Pinpoint the cell where the given text exists, returning its (x, y) midpoint coordinate. 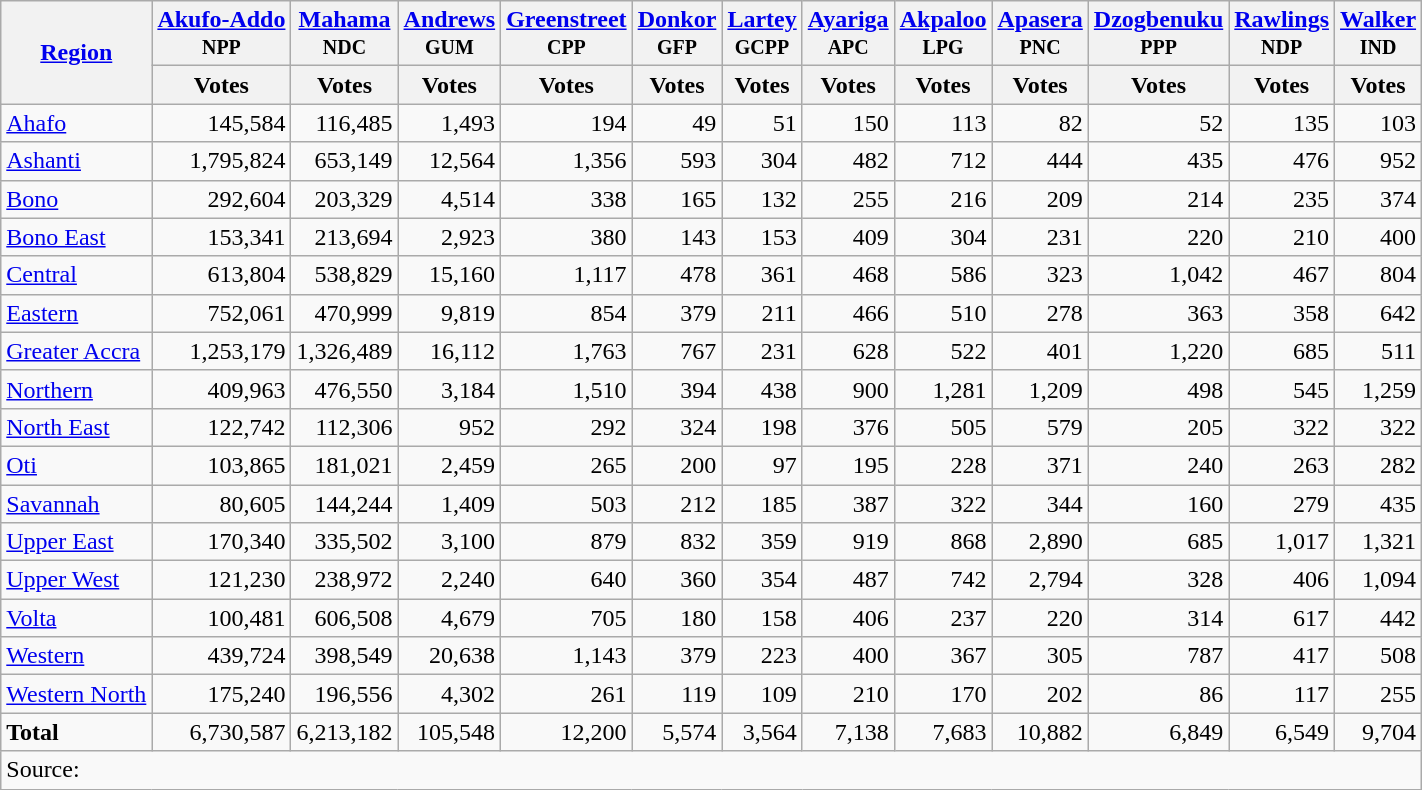
358 (1282, 313)
180 (677, 618)
109 (762, 694)
787 (1158, 656)
223 (762, 656)
AkpalooLPG (943, 34)
2,459 (450, 465)
Volta (76, 618)
482 (848, 161)
371 (1040, 465)
323 (1040, 275)
439,724 (222, 656)
MahamaNDC (344, 34)
153,341 (222, 237)
1,117 (566, 275)
Region (76, 52)
261 (566, 694)
511 (1378, 351)
1,017 (1282, 542)
3,564 (762, 732)
181,021 (344, 465)
158 (762, 618)
203,329 (344, 199)
100,481 (222, 618)
5,574 (677, 732)
6,730,587 (222, 732)
508 (1378, 656)
522 (943, 351)
359 (762, 542)
468 (848, 275)
135 (1282, 123)
LarteyGCPP (762, 34)
292,604 (222, 199)
467 (1282, 275)
212 (677, 503)
RawlingsNDP (1282, 34)
153 (762, 237)
97 (762, 465)
4,302 (450, 694)
1,094 (1378, 580)
80,605 (222, 503)
Ahafo (76, 123)
374 (1378, 199)
12,200 (566, 732)
376 (848, 427)
122,742 (222, 427)
7,138 (848, 732)
160 (1158, 503)
854 (566, 313)
12,564 (450, 161)
409 (848, 237)
1,281 (943, 389)
1,143 (566, 656)
328 (1158, 580)
AyarigaAPC (848, 34)
498 (1158, 389)
919 (848, 542)
879 (566, 542)
444 (1040, 161)
116,485 (344, 123)
194 (566, 123)
16,112 (450, 351)
51 (762, 123)
642 (1378, 313)
380 (566, 237)
237 (943, 618)
579 (1040, 427)
900 (848, 389)
105,548 (450, 732)
200 (677, 465)
438 (762, 389)
265 (566, 465)
113 (943, 123)
3,100 (450, 542)
367 (943, 656)
545 (1282, 389)
Eastern (76, 313)
Savannah (76, 503)
119 (677, 694)
175,240 (222, 694)
143 (677, 237)
387 (848, 503)
279 (1282, 503)
103,865 (222, 465)
10,882 (1040, 732)
476,550 (344, 389)
628 (848, 351)
9,819 (450, 313)
112,306 (344, 427)
117 (1282, 694)
216 (943, 199)
165 (677, 199)
6,849 (1158, 732)
401 (1040, 351)
4,679 (450, 618)
742 (943, 580)
Central (76, 275)
487 (848, 580)
361 (762, 275)
1,259 (1378, 389)
705 (566, 618)
640 (566, 580)
195 (848, 465)
538,829 (344, 275)
205 (1158, 427)
Oti (76, 465)
WalkerIND (1378, 34)
360 (677, 580)
Ashanti (76, 161)
6,213,182 (344, 732)
409,963 (222, 389)
7,683 (943, 732)
282 (1378, 465)
228 (943, 465)
240 (1158, 465)
478 (677, 275)
476 (1282, 161)
Western North (76, 694)
Upper West (76, 580)
202 (1040, 694)
617 (1282, 618)
52 (1158, 123)
86 (1158, 694)
3,184 (450, 389)
2,890 (1040, 542)
6,549 (1282, 732)
121,230 (222, 580)
470,999 (344, 313)
505 (943, 427)
4,514 (450, 199)
2,240 (450, 580)
198 (762, 427)
196,556 (344, 694)
653,149 (344, 161)
1,409 (450, 503)
613,804 (222, 275)
510 (943, 313)
20,638 (450, 656)
354 (762, 580)
170,340 (222, 542)
2,794 (1040, 580)
2,923 (450, 237)
AndrewsGUM (450, 34)
9,704 (1378, 732)
344 (1040, 503)
338 (566, 199)
752,061 (222, 313)
Western (76, 656)
150 (848, 123)
314 (1158, 618)
1,763 (566, 351)
324 (677, 427)
132 (762, 199)
Northern (76, 389)
593 (677, 161)
211 (762, 313)
Total (76, 732)
263 (1282, 465)
363 (1158, 313)
1,795,824 (222, 161)
586 (943, 275)
DzogbenukuPPP (1158, 34)
1,253,179 (222, 351)
1,042 (1158, 275)
214 (1158, 199)
1,209 (1040, 389)
213,694 (344, 237)
466 (848, 313)
868 (943, 542)
Source: (712, 770)
1,493 (450, 123)
503 (566, 503)
ApaseraPNC (1040, 34)
712 (943, 161)
Bono (76, 199)
394 (677, 389)
82 (1040, 123)
832 (677, 542)
Greater Accra (76, 351)
238,972 (344, 580)
49 (677, 123)
292 (566, 427)
398,549 (344, 656)
442 (1378, 618)
235 (1282, 199)
606,508 (344, 618)
185 (762, 503)
DonkorGFP (677, 34)
1,510 (566, 389)
1,326,489 (344, 351)
144,244 (344, 503)
767 (677, 351)
15,160 (450, 275)
103 (1378, 123)
209 (1040, 199)
170 (943, 694)
Upper East (76, 542)
1,356 (566, 161)
GreenstreetCPP (566, 34)
145,584 (222, 123)
1,220 (1158, 351)
305 (1040, 656)
417 (1282, 656)
278 (1040, 313)
Akufo-AddoNPP (222, 34)
North East (76, 427)
804 (1378, 275)
Bono East (76, 237)
335,502 (344, 542)
1,321 (1378, 542)
